For the text-containing cell, return its midpoint in [x, y] coordinate format. 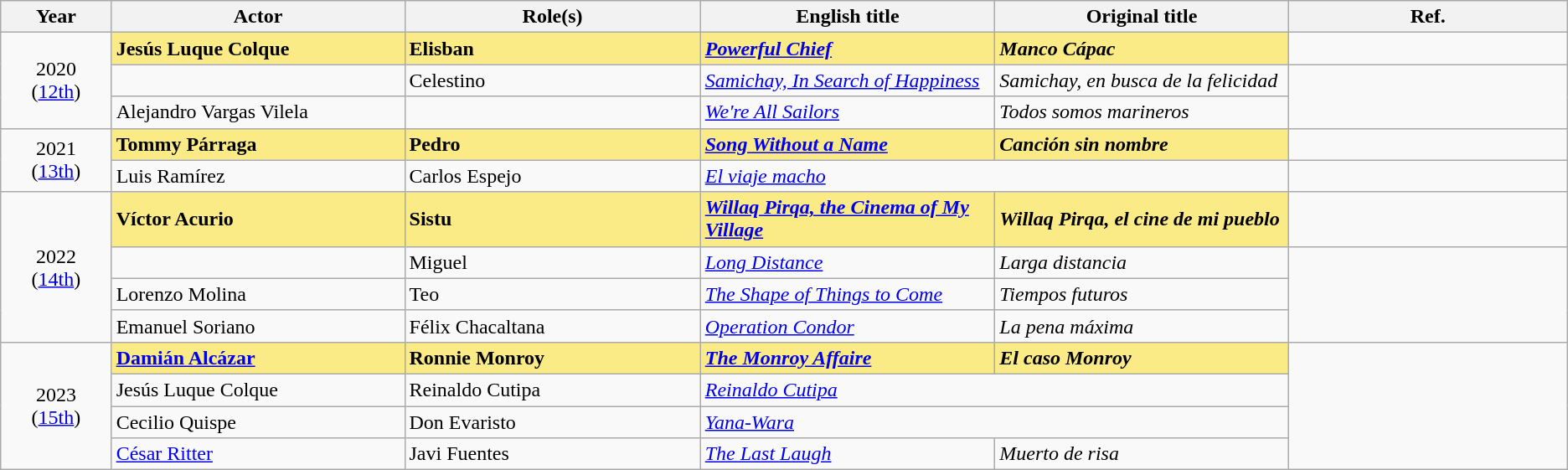
Song Without a Name [848, 144]
Ref. [1427, 17]
Félix Chacaltana [553, 326]
La pena máxima [1142, 326]
Alejandro Vargas Vilela [258, 112]
Tiempos futuros [1142, 294]
2021(13th) [56, 160]
Powerful Chief [848, 49]
Willaq Pirqa, the Cinema of My Village [848, 220]
English title [848, 17]
2020(12th) [56, 80]
Samichay, en busca de la felicidad [1142, 80]
Todos somos marineros [1142, 112]
2022(14th) [56, 266]
Luis Ramírez [258, 176]
Víctor Acurio [258, 220]
Cecilio Quispe [258, 421]
The Last Laugh [848, 454]
Celestino [553, 80]
Larga distancia [1142, 262]
Long Distance [848, 262]
Don Evaristo [553, 421]
Elisban [553, 49]
Carlos Espejo [553, 176]
El viaje macho [994, 176]
Ronnie Monroy [553, 358]
Javi Fuentes [553, 454]
Year [56, 17]
Lorenzo Molina [258, 294]
Emanuel Soriano [258, 326]
Role(s) [553, 17]
Sistu [553, 220]
Actor [258, 17]
Miguel [553, 262]
El caso Monroy [1142, 358]
2023(15th) [56, 405]
Damián Alcázar [258, 358]
Canción sin nombre [1142, 144]
We're All Sailors [848, 112]
Tommy Párraga [258, 144]
Operation Condor [848, 326]
Willaq Pirqa, el cine de mi pueblo [1142, 220]
Muerto de risa [1142, 454]
The Monroy Affaire [848, 358]
Manco Cápac [1142, 49]
The Shape of Things to Come [848, 294]
Samichay, In Search of Happiness [848, 80]
Pedro [553, 144]
Teo [553, 294]
Original title [1142, 17]
Yana-Wara [994, 421]
César Ritter [258, 454]
